Identify which cell holds the provided text, then report its [x, y] central coordinate. 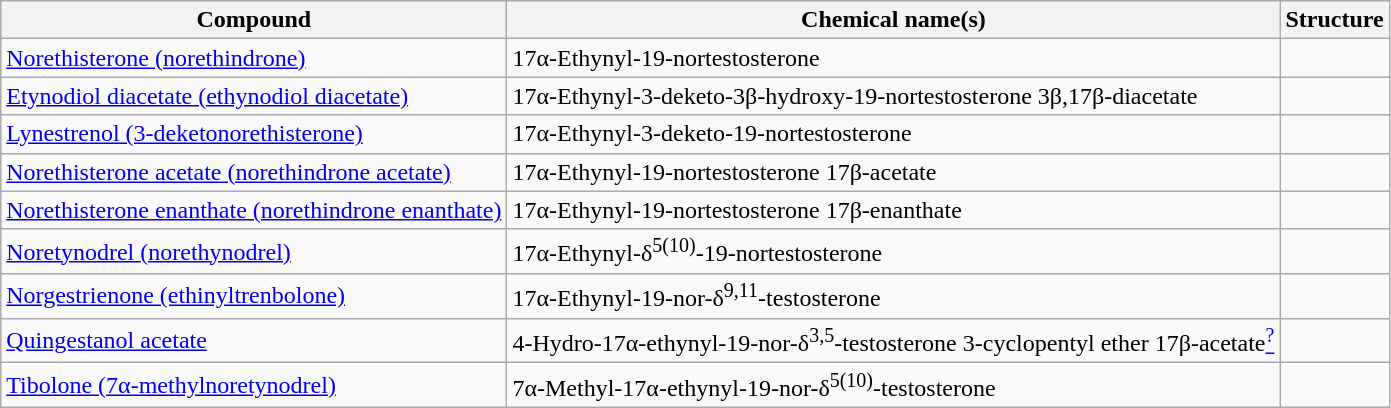
7α-Methyl-17α-ethynyl-19-nor-δ5(10)-testosterone [894, 386]
17α-Ethynyl-19-nortestosterone 17β-acetate [894, 172]
17α-Ethynyl-3-deketo-19-nortestosterone [894, 134]
17α-Ethynyl-19-nor-δ9,11-testosterone [894, 296]
Compound [254, 20]
Tibolone (7α-methylnoretynodrel) [254, 386]
Etynodiol diacetate (ethynodiol diacetate) [254, 96]
Quingestanol acetate [254, 340]
Norethisterone (norethindrone) [254, 58]
Noretynodrel (norethynodrel) [254, 252]
17α-Ethynyl-19-nortestosterone 17β-enanthate [894, 210]
4-Hydro-17α-ethynyl-19-nor-δ3,5-testosterone 3-cyclopentyl ether 17β-acetate? [894, 340]
17α-Ethynyl-19-nortestosterone [894, 58]
Norethisterone enanthate (norethindrone enanthate) [254, 210]
17α-Ethynyl-δ5(10)-19-nortestosterone [894, 252]
Chemical name(s) [894, 20]
Norgestrienone (ethinyltrenbolone) [254, 296]
17α-Ethynyl-3-deketo-3β-hydroxy-19-nortestosterone 3β,17β-diacetate [894, 96]
Lynestrenol (3-deketonorethisterone) [254, 134]
Norethisterone acetate (norethindrone acetate) [254, 172]
Structure [1334, 20]
